For the text-containing cell, return its midpoint in [x, y] coordinate format. 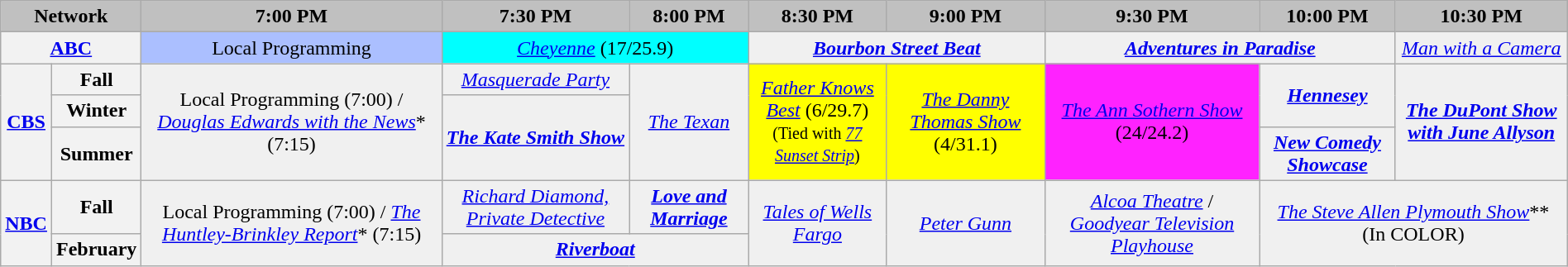
Peter Gunn [965, 223]
CBS [26, 122]
New Comedy Showcase [1328, 154]
Adventures in Paradise [1220, 48]
Alcoa Theatre / Goodyear Television Playhouse [1151, 223]
Network [71, 17]
Man with a Camera [1481, 48]
10:00 PM [1328, 17]
The Texan [690, 122]
9:00 PM [965, 17]
Tales of Wells Fargo [817, 223]
Riverboat [595, 250]
Winter [96, 111]
The Ann Sothern Show (24/24.2) [1151, 122]
7:00 PM [291, 17]
Love and Marriage [690, 207]
10:30 PM [1481, 17]
8:00 PM [690, 17]
Local Programming (7:00) / Douglas Edwards with the News* (7:15) [291, 122]
Father Knows Best (6/29.7)(Tied with 77 Sunset Strip) [817, 122]
Richard Diamond, Private Detective [535, 207]
Cheyenne (17/25.9) [595, 48]
The Kate Smith Show [535, 137]
February [96, 250]
The DuPont Show with June Allyson [1481, 122]
NBC [26, 223]
ABC [71, 48]
Summer [96, 154]
Local Programming (7:00) / The Huntley-Brinkley Report* (7:15) [291, 223]
The Danny Thomas Show (4/31.1) [965, 122]
The Steve Allen Plymouth Show** (In COLOR) [1414, 223]
9:30 PM [1151, 17]
8:30 PM [817, 17]
Hennesey [1328, 95]
Local Programming [291, 48]
Bourbon Street Beat [896, 48]
7:30 PM [535, 17]
Masquerade Party [535, 79]
